Locate the cell with the specified text and output its (X, Y) center coordinate. 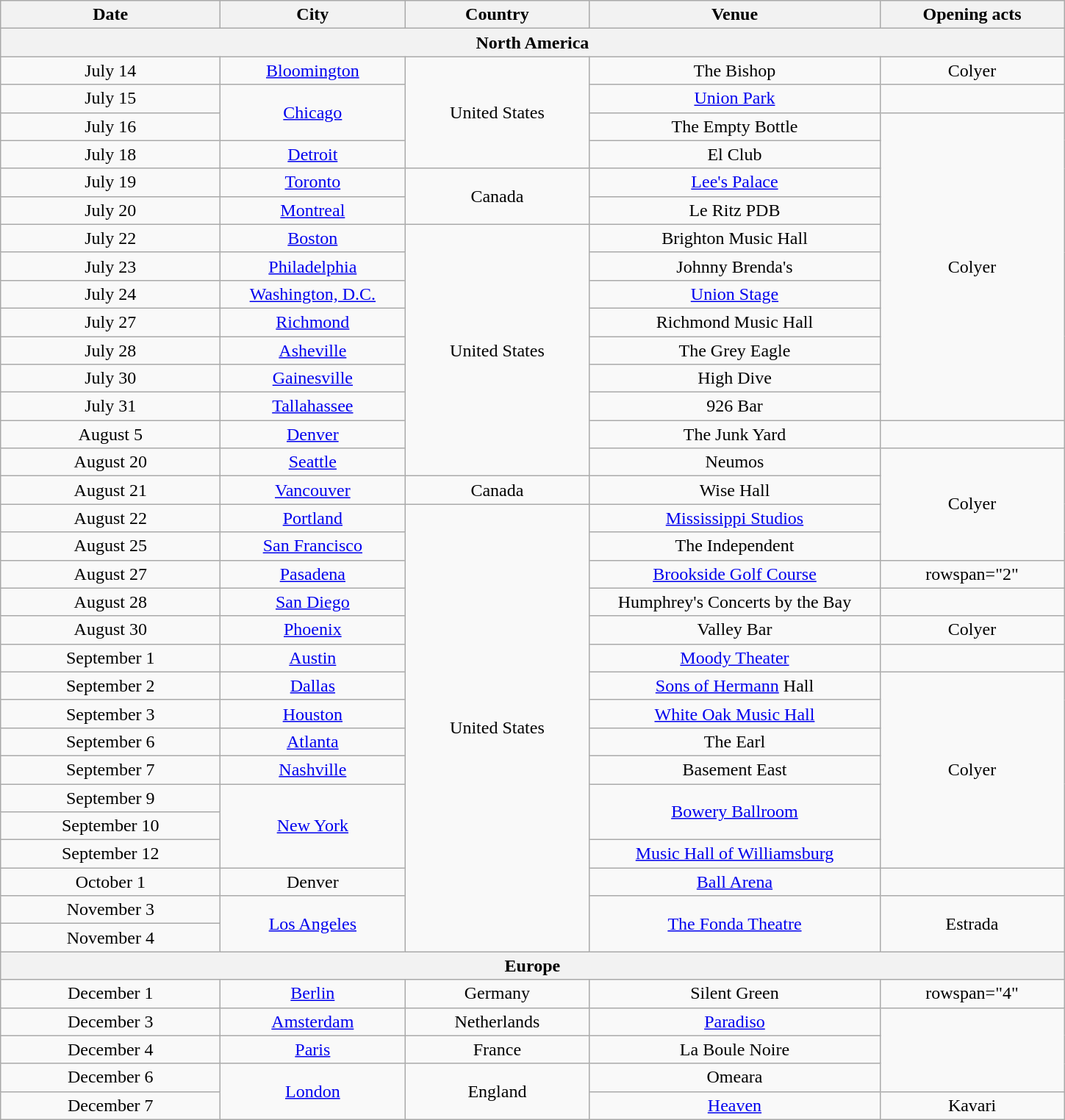
Berlin (313, 994)
Union Park (735, 98)
rowspan="2" (972, 574)
Detroit (313, 154)
Country (497, 15)
Estrada (972, 924)
Atlanta (313, 742)
Opening acts (972, 15)
July 15 (110, 98)
Le Ritz PDB (735, 210)
September 9 (110, 797)
Gainesville (313, 378)
August 27 (110, 574)
Union Stage (735, 294)
Seattle (313, 462)
Richmond Music Hall (735, 322)
Vancouver (313, 490)
Moody Theater (735, 658)
July 14 (110, 71)
October 1 (110, 882)
The Empty Bottle (735, 126)
Music Hall of Williamsburg (735, 854)
July 28 (110, 351)
Tallahassee (313, 406)
France (497, 1049)
September 1 (110, 658)
September 3 (110, 714)
High Dive (735, 378)
July 27 (110, 322)
San Francisco (313, 546)
Brookside Golf Course (735, 574)
Montreal (313, 210)
August 30 (110, 630)
Toronto (313, 182)
July 22 (110, 238)
Ball Arena (735, 882)
Houston (313, 714)
926 Bar (735, 406)
Kavari (972, 1105)
December 4 (110, 1049)
Bloomington (313, 71)
September 7 (110, 769)
Chicago (313, 112)
Los Angeles (313, 924)
Richmond (313, 322)
December 7 (110, 1105)
Wise Hall (735, 490)
November 3 (110, 910)
Boston (313, 238)
July 18 (110, 154)
Omeara (735, 1077)
July 24 (110, 294)
The Bishop (735, 71)
City (313, 15)
Brighton Music Hall (735, 238)
Venue (735, 15)
Washington, D.C. (313, 294)
November 4 (110, 938)
White Oak Music Hall (735, 714)
Mississippi Studios (735, 518)
December 6 (110, 1077)
July 20 (110, 210)
Europe (532, 966)
Phoenix (313, 630)
July 19 (110, 182)
Paradiso (735, 1022)
Portland (313, 518)
Date (110, 15)
La Boule Noire (735, 1049)
Heaven (735, 1105)
September 6 (110, 742)
Johnny Brenda's (735, 266)
San Diego (313, 602)
Amsterdam (313, 1022)
Neumos (735, 462)
July 31 (110, 406)
The Independent (735, 546)
December 3 (110, 1022)
The Earl (735, 742)
August 5 (110, 434)
Nashville (313, 769)
New York (313, 825)
El Club (735, 154)
August 21 (110, 490)
The Grey Eagle (735, 351)
September 10 (110, 826)
December 1 (110, 994)
England (497, 1091)
Silent Green (735, 994)
Pasadena (313, 574)
Paris (313, 1049)
rowspan="4" (972, 994)
August 22 (110, 518)
Dallas (313, 686)
Asheville (313, 351)
August 25 (110, 546)
Basement East (735, 769)
Germany (497, 994)
London (313, 1091)
August 28 (110, 602)
September 12 (110, 854)
Austin (313, 658)
July 23 (110, 266)
The Fonda Theatre (735, 924)
Sons of Hermann Hall (735, 686)
North America (532, 43)
The Junk Yard (735, 434)
Bowery Ballroom (735, 811)
September 2 (110, 686)
Humphrey's Concerts by the Bay (735, 602)
Lee's Palace (735, 182)
Valley Bar (735, 630)
July 16 (110, 126)
Philadelphia (313, 266)
July 30 (110, 378)
Netherlands (497, 1022)
August 20 (110, 462)
